Pinpoint the cell where the given text exists, returning its (x, y) midpoint coordinate. 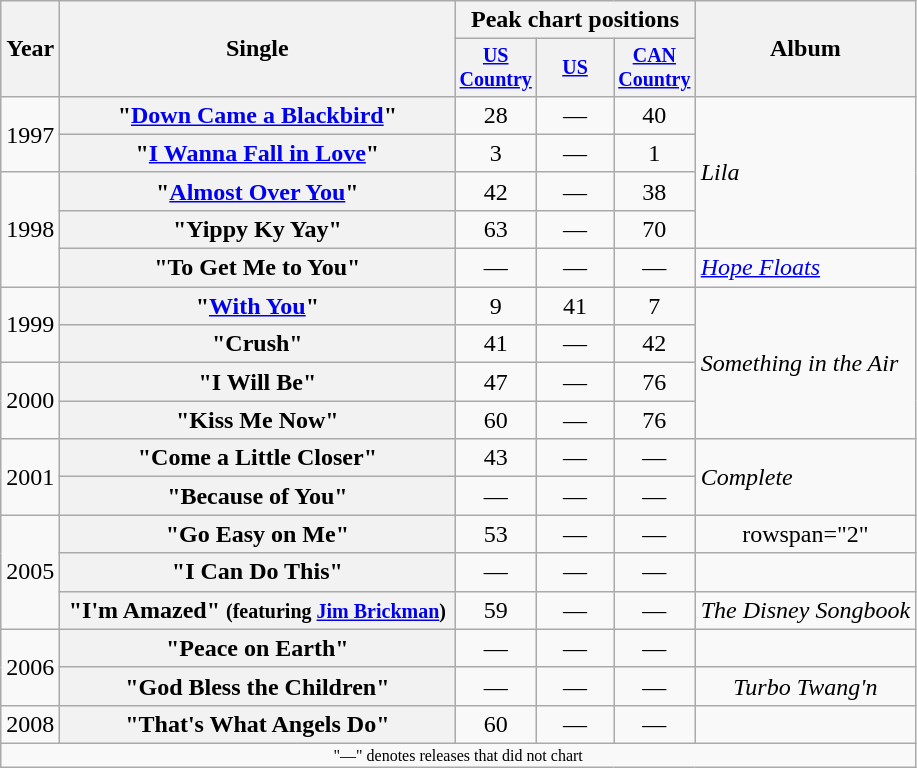
28 (496, 115)
70 (655, 229)
"Crush" (258, 344)
3 (496, 153)
Album (805, 49)
2006 (30, 667)
"I Wanna Fall in Love" (258, 153)
9 (496, 306)
"I'm Amazed" (featuring Jim Brickman) (258, 610)
"Come a Little Closer" (258, 458)
"I Can Do This" (258, 572)
Something in the Air (805, 363)
"Go Easy on Me" (258, 534)
2005 (30, 572)
59 (496, 610)
1997 (30, 134)
43 (496, 458)
Lila (805, 172)
7 (655, 306)
"Because of You" (258, 496)
"God Bless the Children" (258, 686)
Year (30, 49)
US Country (496, 68)
CAN Country (655, 68)
rowspan="2" (805, 534)
Single (258, 49)
"With You" (258, 306)
The Disney Songbook (805, 610)
Peak chart positions (575, 20)
"I Will Be" (258, 382)
Hope Floats (805, 268)
1998 (30, 229)
2001 (30, 477)
1 (655, 153)
1999 (30, 325)
63 (496, 229)
2008 (30, 724)
"That's What Angels Do" (258, 724)
Turbo Twang'n (805, 686)
"Kiss Me Now" (258, 420)
"—" denotes releases that did not chart (458, 755)
47 (496, 382)
"Yippy Ky Yay" (258, 229)
"To Get Me to You" (258, 268)
Complete (805, 477)
"Peace on Earth" (258, 648)
38 (655, 191)
2000 (30, 401)
"Down Came a Blackbird" (258, 115)
40 (655, 115)
US (576, 68)
53 (496, 534)
"Almost Over You" (258, 191)
